Pinpoint the cell where the given text exists, returning its (X, Y) midpoint coordinate. 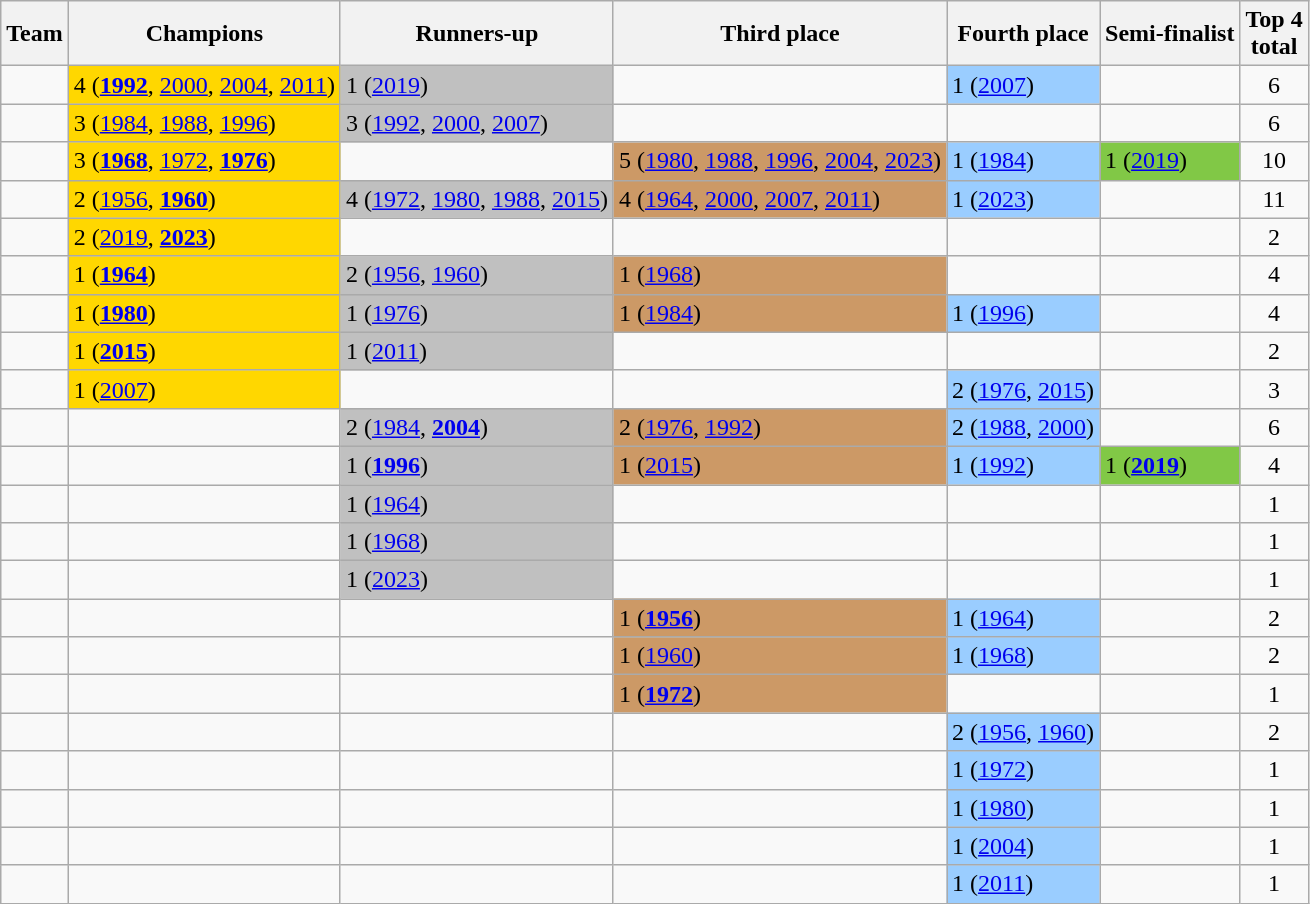
2 (2019, 2023) (204, 237)
Team (35, 34)
Runners-up (476, 34)
1 (1960) (780, 656)
3 (1984, 1988, 1996) (204, 123)
2 (1988, 2000) (1024, 427)
2 (1976, 1992) (780, 427)
Third place (780, 34)
3 (1992, 2000, 2007) (476, 123)
2 (1984, 2004) (476, 427)
5 (1980, 1988, 1996, 2004, 2023) (780, 161)
3 (1968, 1972, 1976) (204, 161)
4 (1964, 2000, 2007, 2011) (780, 199)
4 (1992, 2000, 2004, 2011) (204, 85)
3 (1274, 389)
11 (1274, 199)
1 (1976) (476, 313)
Fourth place (1024, 34)
10 (1274, 161)
Semi-finalist (1170, 34)
4 (1972, 1980, 1988, 2015) (476, 199)
1 (1956) (780, 618)
1 (1992) (1024, 465)
Top 4total (1274, 34)
Champions (204, 34)
2 (1976, 2015) (1024, 389)
1 (2004) (1024, 846)
